Return the [X, Y] coordinate for the center point of the cell that contains the specified text.  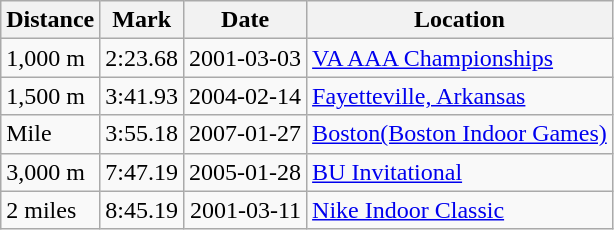
2005-01-28 [246, 172]
3:55.18 [142, 134]
Mile [50, 134]
2 miles [50, 210]
1,500 m [50, 96]
8:45.19 [142, 210]
1,000 m [50, 58]
2004-02-14 [246, 96]
2001-03-11 [246, 210]
Mark [142, 20]
Distance [50, 20]
Location [460, 20]
Fayetteville, Arkansas [460, 96]
2001-03-03 [246, 58]
Date [246, 20]
3:41.93 [142, 96]
VA AAA Championships [460, 58]
BU Invitational [460, 172]
3,000 m [50, 172]
2:23.68 [142, 58]
2007-01-27 [246, 134]
7:47.19 [142, 172]
Nike Indoor Classic [460, 210]
Boston(Boston Indoor Games) [460, 134]
